Locate the cell with the specified text and output its (x, y) center coordinate. 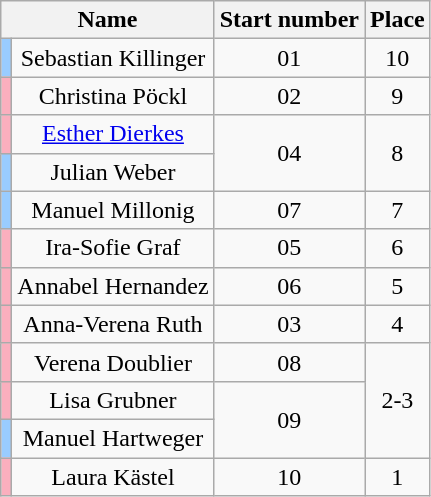
5 (398, 286)
6 (398, 248)
Sebastian Killinger (113, 58)
Laura Kästel (113, 477)
01 (289, 58)
05 (289, 248)
7 (398, 210)
09 (289, 419)
Julian Weber (113, 172)
06 (289, 286)
Name (108, 20)
Place (398, 20)
8 (398, 153)
2-3 (398, 400)
Manuel Hartweger (113, 438)
Esther Dierkes (113, 134)
02 (289, 96)
08 (289, 362)
1 (398, 477)
Manuel Millonig (113, 210)
Verena Doublier (113, 362)
Ira-Sofie Graf (113, 248)
9 (398, 96)
Christina Pöckl (113, 96)
Anna-Verena Ruth (113, 324)
03 (289, 324)
Start number (289, 20)
Annabel Hernandez (113, 286)
Lisa Grubner (113, 400)
4 (398, 324)
04 (289, 153)
07 (289, 210)
